Provide the [x, y] coordinate of the cell's center where the given text is located.  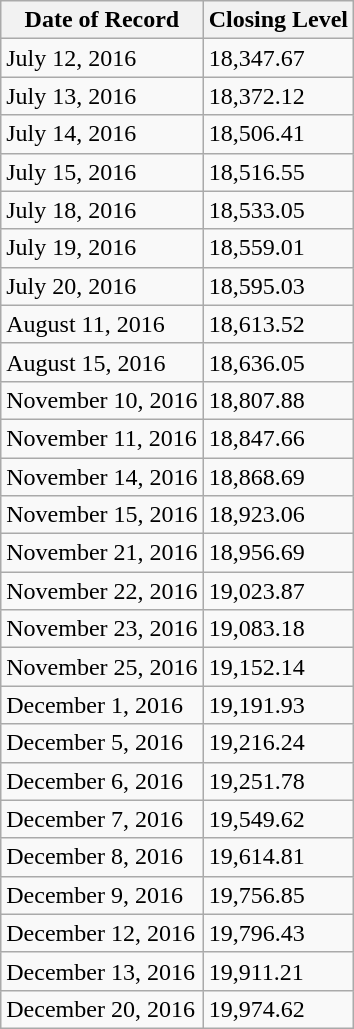
18,372.12 [278, 96]
18,636.05 [278, 362]
18,559.01 [278, 248]
18,533.05 [278, 210]
December 8, 2016 [102, 857]
19,756.85 [278, 895]
Date of Record [102, 20]
19,083.18 [278, 629]
18,847.66 [278, 438]
December 20, 2016 [102, 1009]
19,549.62 [278, 819]
19,614.81 [278, 857]
July 14, 2016 [102, 134]
18,595.03 [278, 286]
July 12, 2016 [102, 58]
August 11, 2016 [102, 324]
July 19, 2016 [102, 248]
18,516.55 [278, 172]
19,974.62 [278, 1009]
19,251.78 [278, 781]
December 7, 2016 [102, 819]
19,216.24 [278, 743]
December 5, 2016 [102, 743]
November 11, 2016 [102, 438]
Closing Level [278, 20]
July 18, 2016 [102, 210]
18,613.52 [278, 324]
18,868.69 [278, 477]
August 15, 2016 [102, 362]
18,506.41 [278, 134]
July 13, 2016 [102, 96]
December 9, 2016 [102, 895]
December 12, 2016 [102, 933]
November 22, 2016 [102, 591]
18,807.88 [278, 400]
18,923.06 [278, 515]
19,023.87 [278, 591]
November 21, 2016 [102, 553]
November 25, 2016 [102, 667]
19,911.21 [278, 971]
July 20, 2016 [102, 286]
18,956.69 [278, 553]
19,796.43 [278, 933]
18,347.67 [278, 58]
19,152.14 [278, 667]
July 15, 2016 [102, 172]
November 14, 2016 [102, 477]
December 1, 2016 [102, 705]
November 23, 2016 [102, 629]
November 10, 2016 [102, 400]
December 13, 2016 [102, 971]
November 15, 2016 [102, 515]
19,191.93 [278, 705]
December 6, 2016 [102, 781]
